Determine the [x, y] coordinate at the center of the cell enclosing the given text.  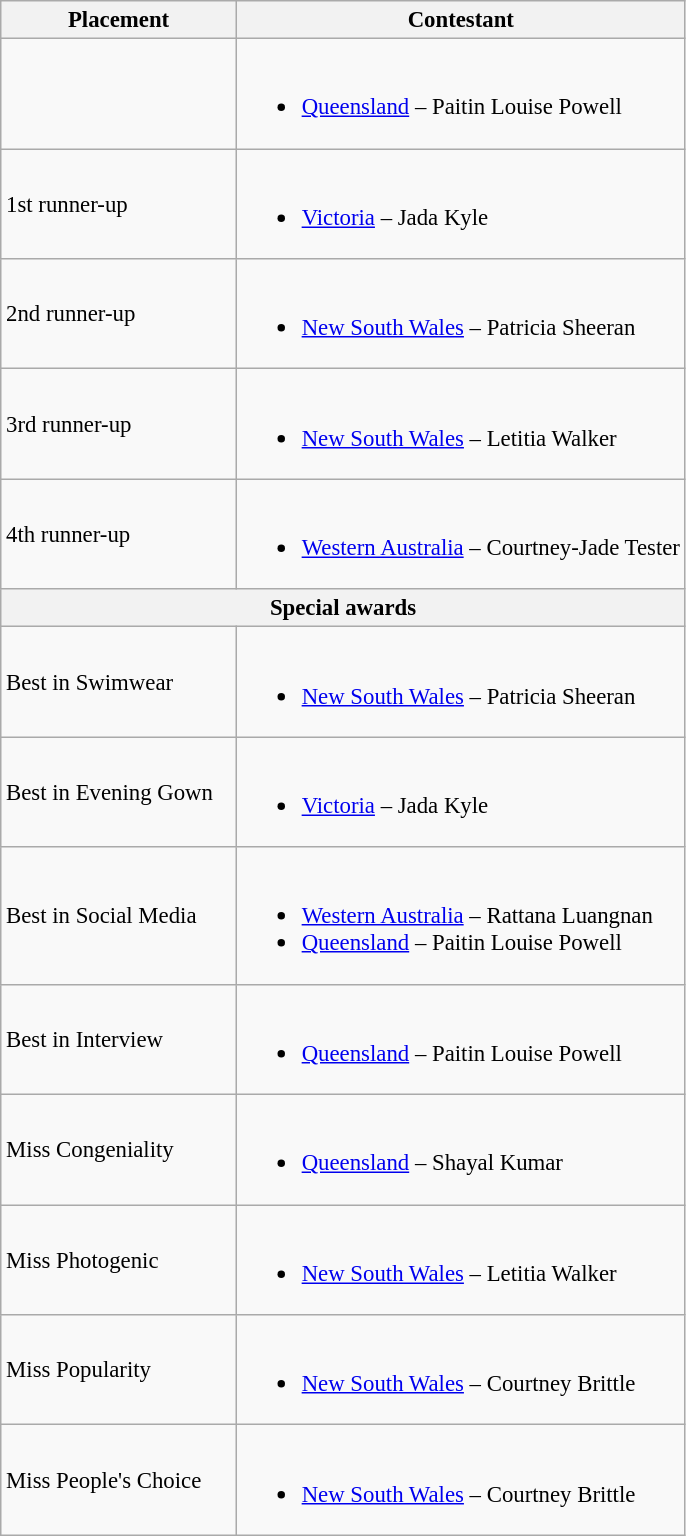
Miss Popularity [119, 1370]
Best in Swimwear [119, 682]
Miss Congeniality [119, 1150]
Miss People's Choice [119, 1480]
Western Australia – Rattana LuangnanQueensland – Paitin Louise Powell [460, 916]
Contestant [460, 20]
Placement [119, 20]
Western Australia – Courtney-Jade Tester [460, 534]
1st runner-up [119, 204]
Best in Social Media [119, 916]
Best in Interview [119, 1039]
Best in Evening Gown [119, 792]
3rd runner-up [119, 424]
Special awards [343, 608]
Miss Photogenic [119, 1260]
4th runner-up [119, 534]
2nd runner-up [119, 314]
Queensland – Shayal Kumar [460, 1150]
